Return the (X, Y) coordinate for the center point of the cell that contains the specified text.  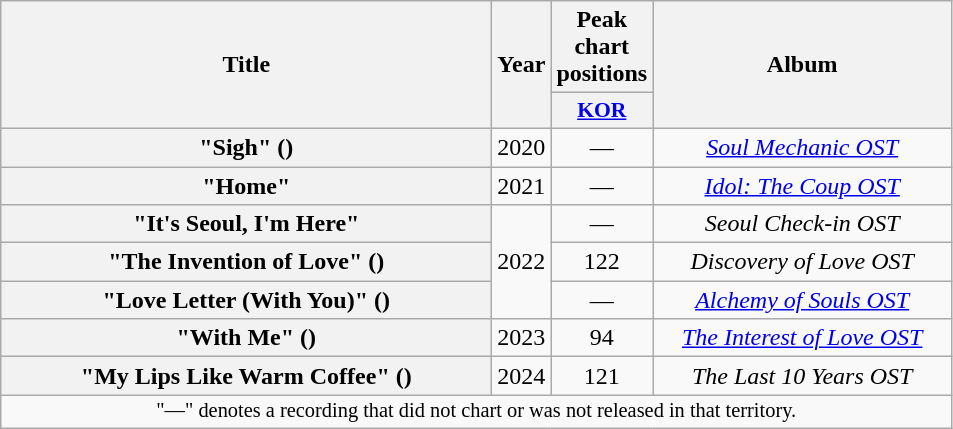
Soul Mechanic OST (802, 147)
2020 (522, 147)
Seoul Check-in OST (802, 224)
"My Lips Like Warm Coffee" () (246, 376)
2021 (522, 185)
"It's Seoul, I'm Here" (246, 224)
"Home" (246, 185)
122 (602, 262)
2024 (522, 376)
Year (522, 65)
Alchemy of Souls OST (802, 300)
Title (246, 65)
Idol: The Coup OST (802, 185)
Album (802, 65)
"Sigh" () (246, 147)
2023 (522, 338)
"—" denotes a recording that did not chart or was not released in that territory. (476, 412)
The Interest of Love OST (802, 338)
121 (602, 376)
94 (602, 338)
"Love Letter (With You)" () (246, 300)
The Last 10 Years OST (802, 376)
Discovery of Love OST (802, 262)
"The Invention of Love" () (246, 262)
2022 (522, 262)
KOR (602, 111)
Peak chart positions (602, 47)
"With Me" () (246, 338)
